Find where the given text appears and provide that cell's center as (X, Y) coordinate. 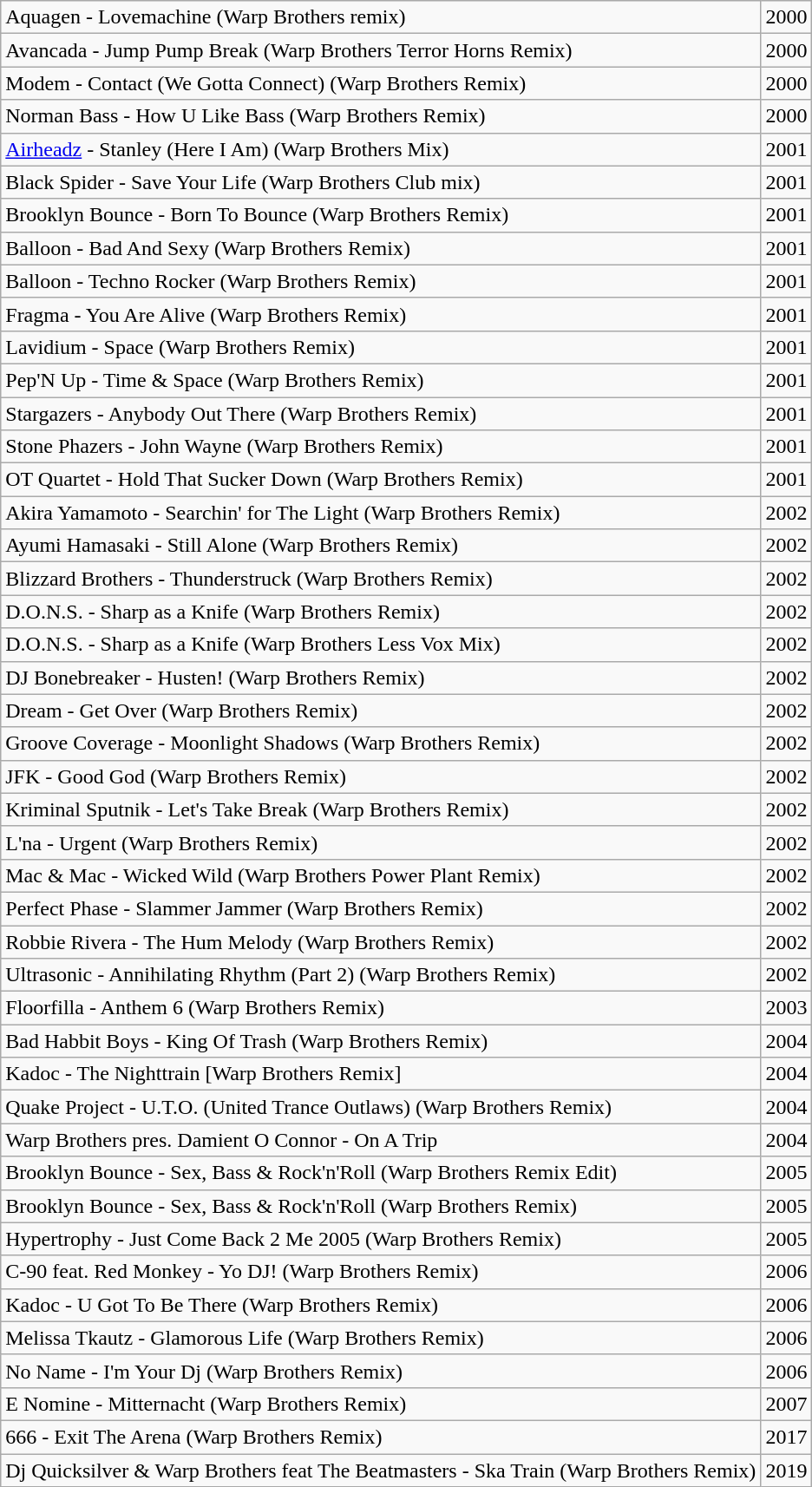
2019 (786, 1471)
Fragma - You Are Alive (Warp Brothers Remix) (381, 314)
Stargazers - Anybody Out There (Warp Brothers Remix) (381, 414)
Bad Habbit Boys - King Of Trash (Warp Brothers Remix) (381, 1041)
Kadoc - The Nighttrain [Warp Brothers Remix] (381, 1074)
No Name - I'm Your Dj (Warp Brothers Remix) (381, 1371)
Brooklyn Bounce - Born To Bounce (Warp Brothers Remix) (381, 215)
Balloon - Bad And Sexy (Warp Brothers Remix) (381, 248)
Avancada - Jump Pump Break (Warp Brothers Terror Horns Remix) (381, 50)
666 - Exit The Arena (Warp Brothers Remix) (381, 1437)
Akira Yamamoto - Searchin' for The Light (Warp Brothers Remix) (381, 513)
Airheadz - Stanley (Here I Am) (Warp Brothers Mix) (381, 149)
Dream - Get Over (Warp Brothers Remix) (381, 711)
2003 (786, 1008)
Hypertrophy - Just Come Back 2 Me 2005 (Warp Brothers Remix) (381, 1239)
Blizzard Brothers - Thunderstruck (Warp Brothers Remix) (381, 579)
Stone Phazers - John Wayne (Warp Brothers Remix) (381, 447)
Floorfilla - Anthem 6 (Warp Brothers Remix) (381, 1008)
DJ Bonebreaker - Husten! (Warp Brothers Remix) (381, 678)
Norman Bass - How U Like Bass (Warp Brothers Remix) (381, 116)
Perfect Phase - Slammer Jammer (Warp Brothers Remix) (381, 908)
Quake Project - U.T.O. (United Trance Outlaws) (Warp Brothers Remix) (381, 1107)
Balloon - Techno Rocker (Warp Brothers Remix) (381, 281)
Robbie Rivera - The Hum Melody (Warp Brothers Remix) (381, 941)
E Nomine - Mitternacht (Warp Brothers Remix) (381, 1404)
D.O.N.S. - Sharp as a Knife (Warp Brothers Remix) (381, 612)
Black Spider - Save Your Life (Warp Brothers Club mix) (381, 182)
Kriminal Sputnik - Let's Take Break (Warp Brothers Remix) (381, 809)
Dj Quicksilver & Warp Brothers feat The Beatmasters - Ska Train (Warp Brothers Remix) (381, 1471)
Mac & Mac - Wicked Wild (Warp Brothers Power Plant Remix) (381, 875)
2017 (786, 1437)
D.O.N.S. - Sharp as a Knife (Warp Brothers Less Vox Mix) (381, 645)
Ayumi Hamasaki - Still Alone (Warp Brothers Remix) (381, 546)
Ultrasonic - Annihilating Rhythm (Part 2) (Warp Brothers Remix) (381, 975)
JFK - Good God (Warp Brothers Remix) (381, 776)
Melissa Tkautz - Glamorous Life (Warp Brothers Remix) (381, 1338)
Pep'N Up - Time & Space (Warp Brothers Remix) (381, 380)
Modem - Contact (We Gotta Connect) (Warp Brothers Remix) (381, 83)
Aquagen - Lovemachine (Warp Brothers remix) (381, 17)
Brooklyn Bounce - Sex, Bass & Rock'n'Roll (Warp Brothers Remix) (381, 1206)
Kadoc - U Got To Be There (Warp Brothers Remix) (381, 1305)
2007 (786, 1404)
Lavidium - Space (Warp Brothers Remix) (381, 347)
L'na - Urgent (Warp Brothers Remix) (381, 842)
Groove Coverage - Moonlight Shadows (Warp Brothers Remix) (381, 743)
C-90 feat. Red Monkey - Yo DJ! (Warp Brothers Remix) (381, 1272)
Brooklyn Bounce - Sex, Bass & Rock'n'Roll (Warp Brothers Remix Edit) (381, 1173)
OT Quartet - Hold That Sucker Down (Warp Brothers Remix) (381, 480)
Warp Brothers pres. Damient O Connor - On A Trip (381, 1140)
